Pinpoint the cell where the given text exists, returning its (x, y) midpoint coordinate. 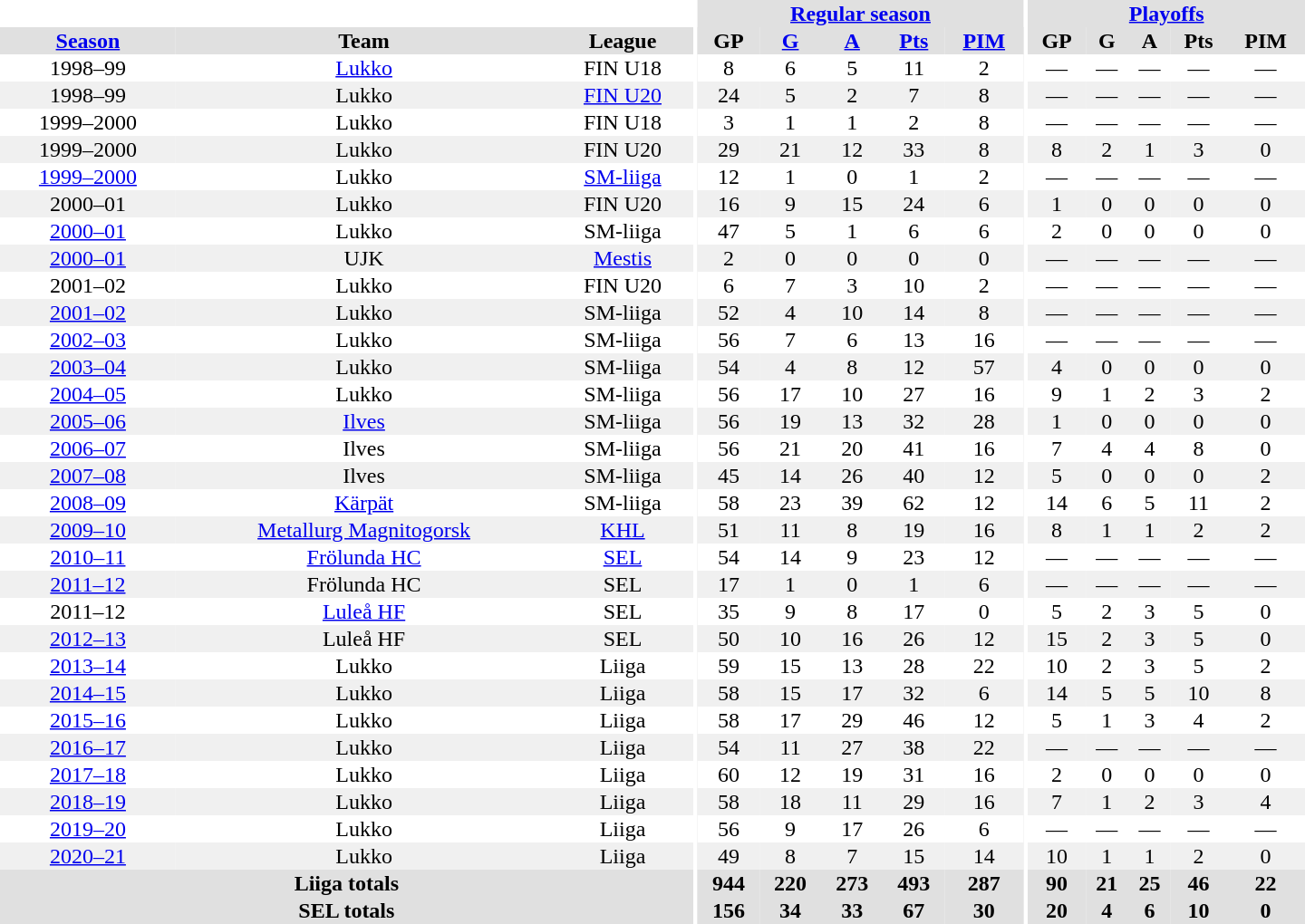
2006–07 (88, 448)
62 (913, 503)
34 (790, 910)
67 (913, 910)
SEL totals (346, 910)
45 (729, 476)
59 (729, 666)
2002–03 (88, 340)
2008–09 (88, 503)
2016–17 (88, 747)
Team (364, 41)
287 (984, 883)
57 (984, 367)
52 (729, 313)
Liiga totals (346, 883)
Playoffs (1166, 14)
41 (913, 448)
156 (729, 910)
49 (729, 856)
UJK (364, 258)
273 (852, 883)
2018–19 (88, 802)
40 (913, 476)
League (622, 41)
Regular season (861, 14)
Mestis (622, 258)
220 (790, 883)
2013–14 (88, 666)
2007–08 (88, 476)
39 (852, 503)
50 (729, 639)
2020–21 (88, 856)
2014–15 (88, 693)
2019–20 (88, 829)
30 (984, 910)
18 (790, 802)
25 (1149, 883)
2009–10 (88, 530)
38 (913, 747)
493 (913, 883)
60 (729, 775)
31 (913, 775)
90 (1057, 883)
2004–05 (88, 394)
2010–11 (88, 557)
2003–04 (88, 367)
2017–18 (88, 775)
Metallurg Magnitogorsk (364, 530)
Kärpät (364, 503)
KHL (622, 530)
2005–06 (88, 421)
47 (729, 231)
Season (88, 41)
35 (729, 611)
2015–16 (88, 720)
51 (729, 530)
944 (729, 883)
2012–13 (88, 639)
